Scan for the cell matching the given text and deliver its [x, y] coordinate at center. 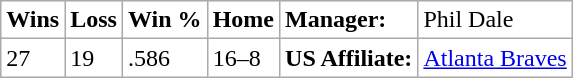
Home [243, 20]
.586 [164, 58]
Wins [33, 20]
Loss [94, 20]
Atlanta Braves [495, 58]
Phil Dale [495, 20]
Manager: [349, 20]
19 [94, 58]
US Affiliate: [349, 58]
27 [33, 58]
16–8 [243, 58]
Win % [164, 20]
